Locate the cell with the specified text and output its [X, Y] center coordinate. 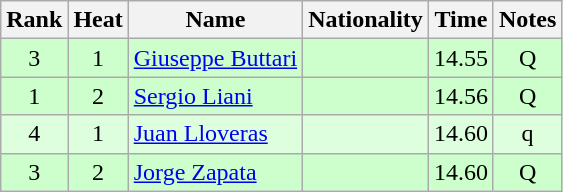
Jorge Zapata [215, 172]
Sergio Liani [215, 96]
q [527, 134]
Heat [98, 20]
Name [215, 20]
Nationality [366, 20]
14.56 [460, 96]
4 [34, 134]
14.55 [460, 58]
Juan Lloveras [215, 134]
Rank [34, 20]
Notes [527, 20]
Giuseppe Buttari [215, 58]
Time [460, 20]
